For the text-containing cell, return its midpoint in (x, y) coordinate format. 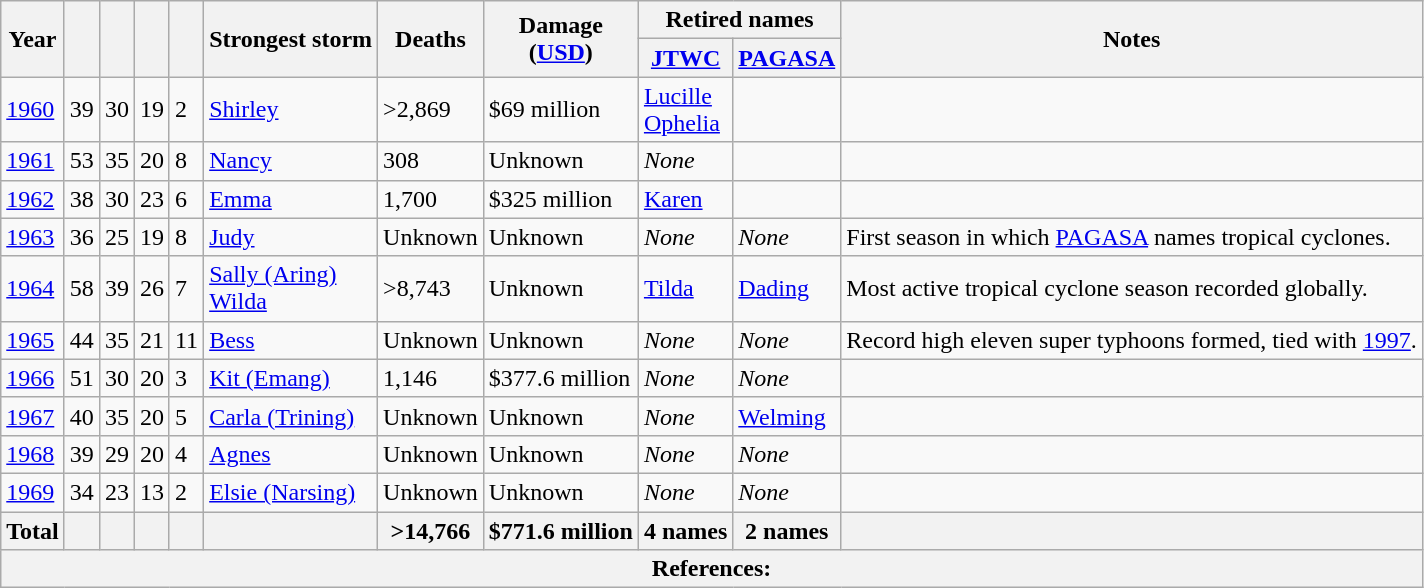
>14,766 (431, 531)
29 (116, 454)
5 (186, 416)
26 (152, 288)
1963 (33, 237)
308 (431, 161)
$771.6 million (560, 531)
Bess (291, 340)
JTWC (685, 58)
$325 million (560, 199)
6 (186, 199)
>2,869 (431, 110)
Year (33, 39)
Damage (USD) (560, 39)
Carla (Trining) (291, 416)
Total (33, 531)
51 (82, 378)
Record high eleven super typhoons formed, tied with 1997. (1132, 340)
Notes (1132, 39)
40 (82, 416)
1961 (33, 161)
58 (82, 288)
Retired names (739, 20)
PAGASA (787, 58)
Agnes (291, 454)
4 names (685, 531)
Elsie (Narsing) (291, 492)
13 (152, 492)
First season in which PAGASA names tropical cyclones. (1132, 237)
1965 (33, 340)
38 (82, 199)
34 (82, 492)
Deaths (431, 39)
1969 (33, 492)
1960 (33, 110)
2 names (787, 531)
Karen (685, 199)
Sally (Aring) Wilda (291, 288)
1968 (33, 454)
1,146 (431, 378)
7 (186, 288)
$377.6 million (560, 378)
53 (82, 161)
25 (116, 237)
44 (82, 340)
36 (82, 237)
Most active tropical cyclone season recorded globally. (1132, 288)
Kit (Emang) (291, 378)
$69 million (560, 110)
Dading (787, 288)
1964 (33, 288)
References: (712, 569)
Lucille Ophelia (685, 110)
>8,743 (431, 288)
4 (186, 454)
Tilda (685, 288)
Emma (291, 199)
1966 (33, 378)
21 (152, 340)
1962 (33, 199)
1967 (33, 416)
Shirley (291, 110)
Nancy (291, 161)
Welming (787, 416)
3 (186, 378)
1,700 (431, 199)
11 (186, 340)
Judy (291, 237)
Strongest storm (291, 39)
